Detect which cell encompasses the target text, then output its (x, y) center coordinate. 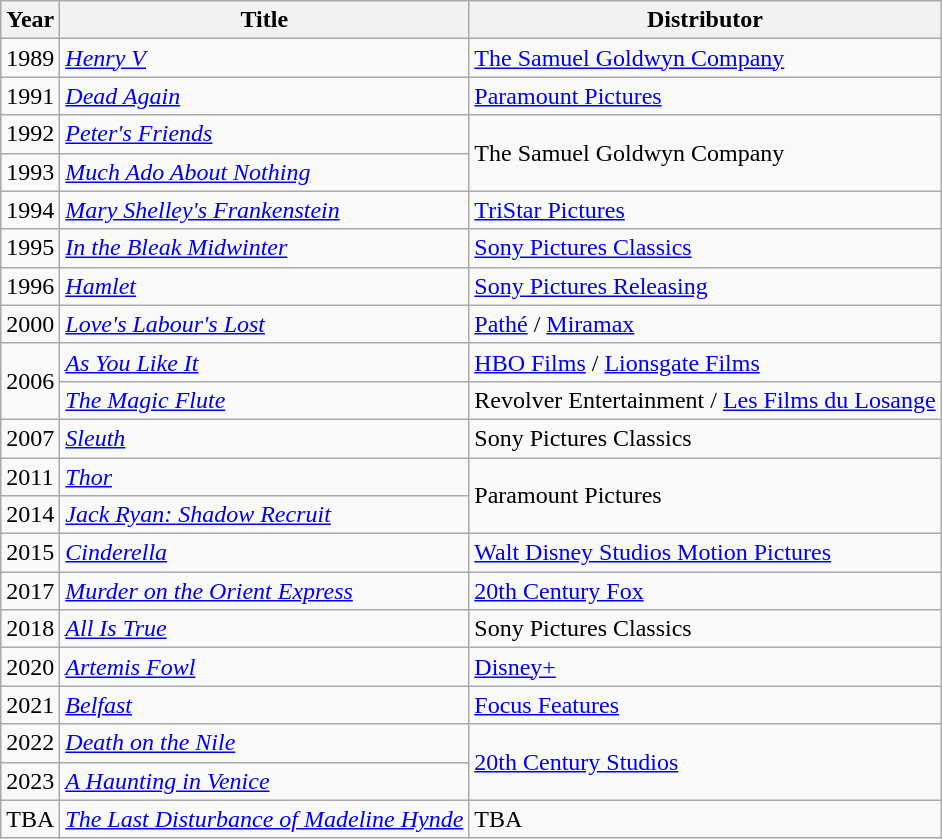
Artemis Fowl (264, 667)
1991 (30, 96)
Jack Ryan: Shadow Recruit (264, 515)
1996 (30, 286)
Year (30, 20)
Revolver Entertainment / Les Films du Losange (705, 400)
Death on the Nile (264, 743)
2006 (30, 381)
Mary Shelley's Frankenstein (264, 210)
Distributor (705, 20)
As You Like It (264, 362)
HBO Films / Lionsgate Films (705, 362)
All Is True (264, 629)
A Haunting in Venice (264, 781)
Belfast (264, 705)
2000 (30, 324)
2015 (30, 553)
Henry V (264, 58)
Walt Disney Studios Motion Pictures (705, 553)
Love's Labour's Lost (264, 324)
Dead Again (264, 96)
1994 (30, 210)
2011 (30, 477)
20th Century Studios (705, 762)
In the Bleak Midwinter (264, 248)
Peter's Friends (264, 134)
20th Century Fox (705, 591)
2007 (30, 438)
2023 (30, 781)
2022 (30, 743)
The Last Disturbance of Madeline Hynde (264, 819)
2017 (30, 591)
Cinderella (264, 553)
The Magic Flute (264, 400)
Much Ado About Nothing (264, 172)
TriStar Pictures (705, 210)
2021 (30, 705)
2018 (30, 629)
1995 (30, 248)
Murder on the Orient Express (264, 591)
1992 (30, 134)
Pathé / Miramax (705, 324)
1993 (30, 172)
2020 (30, 667)
1989 (30, 58)
2014 (30, 515)
Hamlet (264, 286)
Thor (264, 477)
Sleuth (264, 438)
Title (264, 20)
Sony Pictures Releasing (705, 286)
Focus Features (705, 705)
Disney+ (705, 667)
